Locate the cell with the specified text and output its (X, Y) center coordinate. 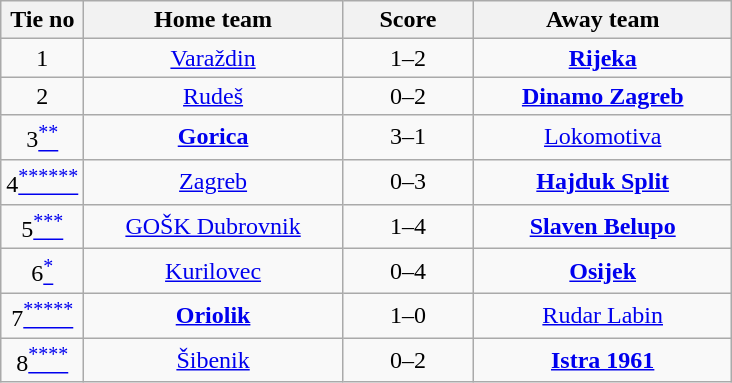
1–0 (408, 316)
Home team (214, 20)
Rudeš (214, 96)
Šibenik (214, 360)
Gorica (214, 138)
5*** (42, 226)
Slaven Belupo (602, 226)
Oriolik (214, 316)
Dinamo Zagreb (602, 96)
6* (42, 272)
0–3 (408, 182)
Varaždin (214, 58)
Istra 1961 (602, 360)
0–4 (408, 272)
1 (42, 58)
Osijek (602, 272)
3** (42, 138)
Score (408, 20)
2 (42, 96)
4****** (42, 182)
1–2 (408, 58)
Rudar Labin (602, 316)
1–4 (408, 226)
Rijeka (602, 58)
Hajduk Split (602, 182)
GOŠK Dubrovnik (214, 226)
Away team (602, 20)
7***** (42, 316)
Tie no (42, 20)
3–1 (408, 138)
Lokomotiva (602, 138)
Zagreb (214, 182)
Kurilovec (214, 272)
8**** (42, 360)
